Return the (X, Y) coordinate for the center point of the cell that contains the specified text.  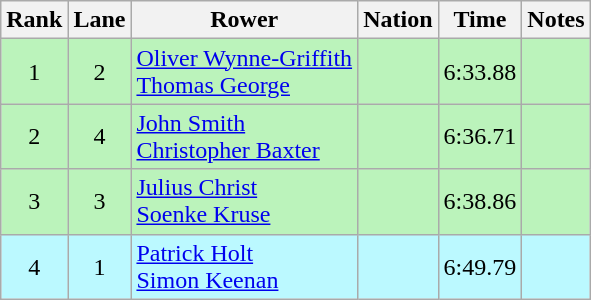
Patrick HoltSimon Keenan (244, 266)
Time (480, 20)
Julius ChristSoenke Kruse (244, 202)
Notes (556, 20)
Lane (100, 20)
Rank (34, 20)
6:33.88 (480, 72)
John SmithChristopher Baxter (244, 136)
6:36.71 (480, 136)
6:38.86 (480, 202)
Nation (398, 20)
6:49.79 (480, 266)
Rower (244, 20)
Oliver Wynne-GriffithThomas George (244, 72)
